Locate the cell with the specified text and output its (X, Y) center coordinate. 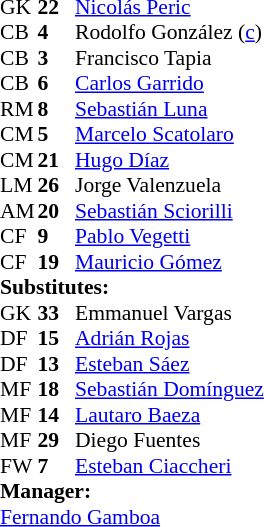
21 (57, 160)
AM (19, 211)
Diego Fuentes (170, 441)
7 (57, 466)
Emmanuel Vargas (170, 313)
Adrián Rojas (170, 339)
18 (57, 389)
Pablo Vegetti (170, 237)
33 (57, 313)
15 (57, 339)
14 (57, 415)
8 (57, 109)
Esteban Sáez (170, 364)
Substitutes: (132, 287)
Carlos Garrido (170, 83)
4 (57, 33)
LM (19, 185)
3 (57, 58)
RM (19, 109)
Sebastián Sciorilli (170, 211)
Esteban Ciaccheri (170, 466)
Manager: (132, 491)
Jorge Valenzuela (170, 185)
26 (57, 185)
6 (57, 83)
29 (57, 441)
5 (57, 135)
19 (57, 262)
Sebastián Luna (170, 109)
Lautaro Baeza (170, 415)
FW (19, 466)
Hugo Díaz (170, 160)
Francisco Tapia (170, 58)
20 (57, 211)
13 (57, 364)
9 (57, 237)
GK (19, 313)
Sebastián Domínguez (170, 389)
Mauricio Gómez (170, 262)
Rodolfo González (c) (170, 33)
Marcelo Scatolaro (170, 135)
